Output the [x, y] coordinate of the center of the cell containing the given text.  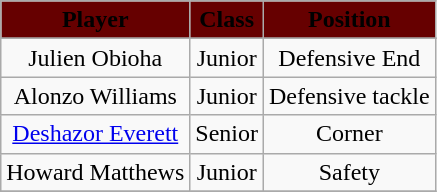
Defensive End [350, 58]
Class [227, 20]
Howard Matthews [96, 172]
Defensive tackle [350, 96]
Alonzo Williams [96, 96]
Player [96, 20]
Senior [227, 134]
Position [350, 20]
Julien Obioha [96, 58]
Corner [350, 134]
Safety [350, 172]
Deshazor Everett [96, 134]
